Extract the (X, Y) coordinate from the center of the cell holding the provided text.  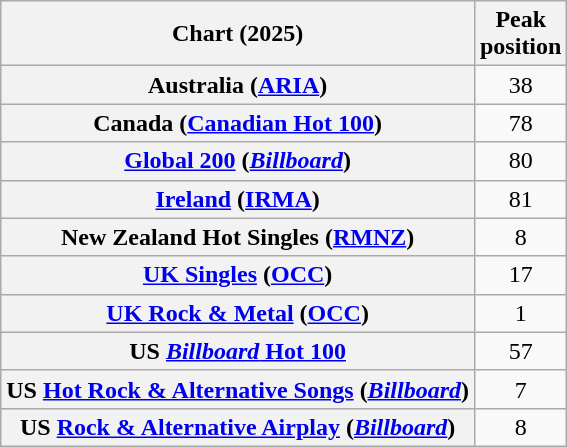
Ireland (IRMA) (238, 199)
17 (520, 275)
US Hot Rock & Alternative Songs (Billboard) (238, 389)
US Billboard Hot 100 (238, 351)
Canada (Canadian Hot 100) (238, 123)
78 (520, 123)
80 (520, 161)
1 (520, 313)
7 (520, 389)
UK Singles (OCC) (238, 275)
57 (520, 351)
Global 200 (Billboard) (238, 161)
Peakposition (520, 34)
81 (520, 199)
Australia (ARIA) (238, 85)
New Zealand Hot Singles (RMNZ) (238, 237)
US Rock & Alternative Airplay (Billboard) (238, 427)
UK Rock & Metal (OCC) (238, 313)
38 (520, 85)
Chart (2025) (238, 34)
